Detect which cell encompasses the target text, then output its [X, Y] center coordinate. 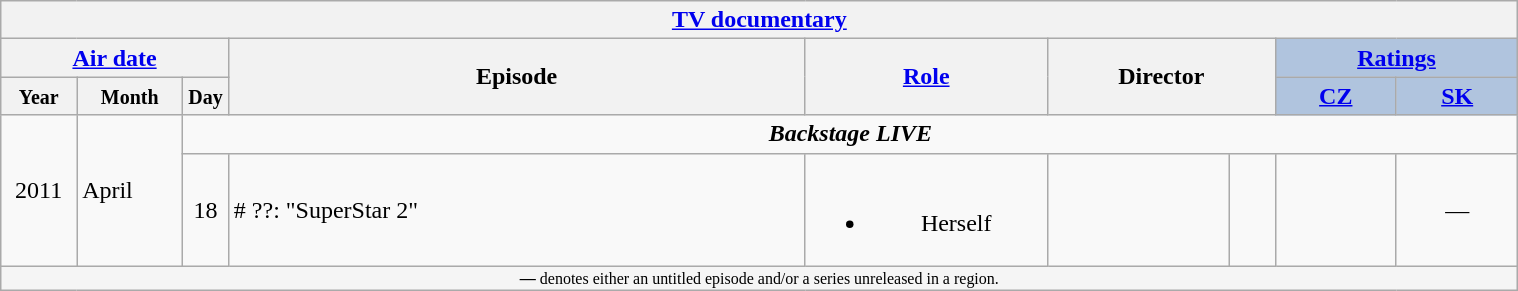
Year [39, 96]
Director [1162, 77]
Role [926, 77]
Herself [926, 210]
— [1456, 210]
2011 [39, 190]
— denotes either an untitled episode and/or a series unreleased in a region. [760, 278]
Ratings [1396, 58]
April [130, 190]
Air date [115, 58]
18 [206, 210]
Month [130, 96]
# ??: "SuperStar 2" [516, 210]
Episode [516, 77]
Backstage LIVE [850, 134]
CZ [1336, 96]
TV documentary [760, 20]
Day [206, 96]
SK [1456, 96]
